For the text-containing cell, return its midpoint in [x, y] coordinate format. 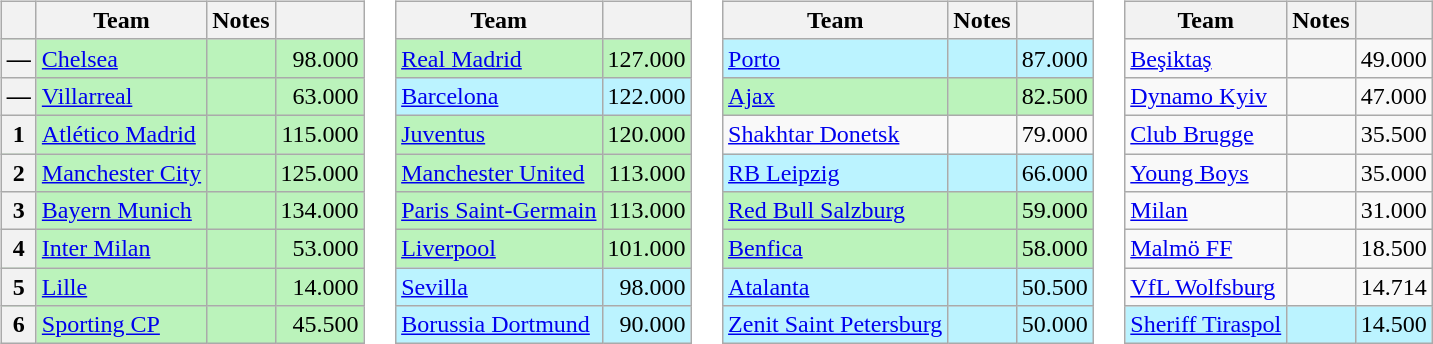
125.000 [320, 173]
45.500 [320, 325]
Lille [121, 287]
Club Brugge [1206, 134]
90.000 [646, 325]
Villarreal [121, 96]
58.000 [1054, 249]
Beşiktaş [1206, 58]
Malmö FF [1206, 249]
50.000 [1054, 325]
Manchester City [121, 173]
Benfica [836, 249]
Barcelona [499, 96]
115.000 [320, 134]
Juventus [499, 134]
Dynamo Kyiv [1206, 96]
Atalanta [836, 287]
120.000 [646, 134]
Chelsea [121, 58]
Milan [1206, 211]
127.000 [646, 58]
134.000 [320, 211]
Young Boys [1206, 173]
66.000 [1054, 173]
87.000 [1054, 58]
Borussia Dortmund [499, 325]
14.500 [1394, 325]
Real Madrid [499, 58]
2 [18, 173]
5 [18, 287]
Paris Saint-Germain [499, 211]
101.000 [646, 249]
35.000 [1394, 173]
Zenit Saint Petersburg [836, 325]
VfL Wolfsburg [1206, 287]
Sheriff Tiraspol [1206, 325]
Ajax [836, 96]
50.500 [1054, 287]
Bayern Munich [121, 211]
122.000 [646, 96]
49.000 [1394, 58]
35.500 [1394, 134]
RB Leipzig [836, 173]
Red Bull Salzburg [836, 211]
53.000 [320, 249]
47.000 [1394, 96]
4 [18, 249]
3 [18, 211]
59.000 [1054, 211]
63.000 [320, 96]
Atlético Madrid [121, 134]
1 [18, 134]
82.500 [1054, 96]
18.500 [1394, 249]
Shakhtar Donetsk [836, 134]
6 [18, 325]
31.000 [1394, 211]
Porto [836, 58]
Sevilla [499, 287]
Inter Milan [121, 249]
14.714 [1394, 287]
14.000 [320, 287]
Liverpool [499, 249]
Sporting CP [121, 325]
Manchester United [499, 173]
79.000 [1054, 134]
